Detect which cell encompasses the target text, then output its (X, Y) center coordinate. 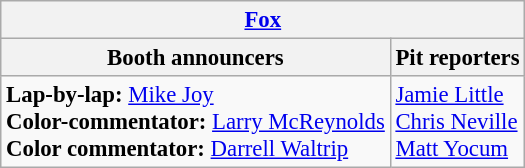
Pit reporters (458, 58)
Fox (263, 20)
Jamie LittleChris NevilleMatt Yocum (458, 122)
Lap-by-lap: Mike JoyColor-commentator: Larry McReynoldsColor commentator: Darrell Waltrip (196, 122)
Booth announcers (196, 58)
